Scan for the cell matching the given text and deliver its (X, Y) coordinate at center. 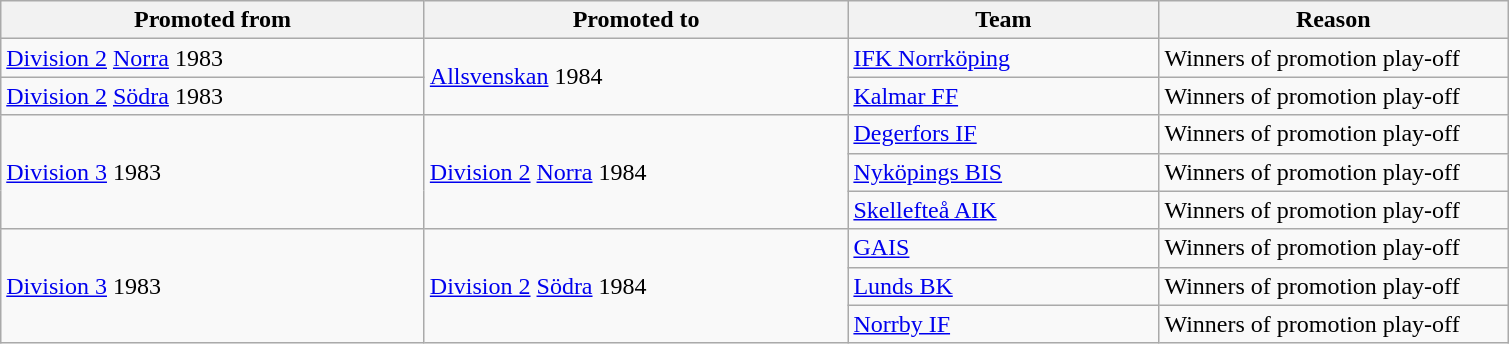
Team (1004, 20)
GAIS (1004, 248)
Norrby IF (1004, 324)
Promoted from (213, 20)
IFK Norrköping (1004, 58)
Reason (1334, 20)
Nyköpings BIS (1004, 172)
Division 2 Södra 1983 (213, 96)
Skellefteå AIK (1004, 210)
Lunds BK (1004, 286)
Degerfors IF (1004, 134)
Promoted to (636, 20)
Kalmar FF (1004, 96)
Division 2 Södra 1984 (636, 286)
Division 2 Norra 1983 (213, 58)
Division 2 Norra 1984 (636, 172)
Allsvenskan 1984 (636, 77)
